Detect which cell encompasses the target text, then output its [X, Y] center coordinate. 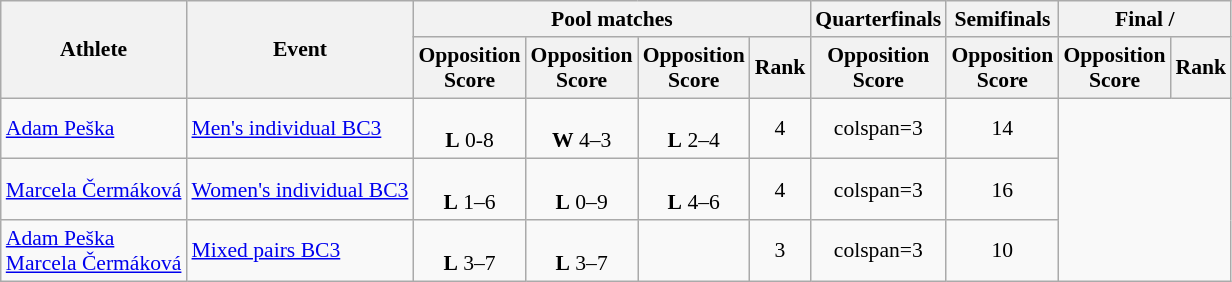
W 4–3 [582, 128]
Semifinals [1002, 19]
Adam Peška [94, 128]
3 [780, 250]
Men's individual BC3 [300, 128]
Women's individual BC3 [300, 190]
L 0–9 [582, 190]
L 0-8 [469, 128]
L 2–4 [694, 128]
Final / [1144, 19]
16 [1002, 190]
14 [1002, 128]
Athlete [94, 50]
L 4–6 [694, 190]
Quarterfinals [878, 19]
Event [300, 50]
Pool matches [612, 19]
Adam PeškaMarcela Čermáková [94, 250]
Mixed pairs BC3 [300, 250]
10 [1002, 250]
Marcela Čermáková [94, 190]
L 1–6 [469, 190]
